Determine the (X, Y) coordinate at the center of the cell enclosing the given text.  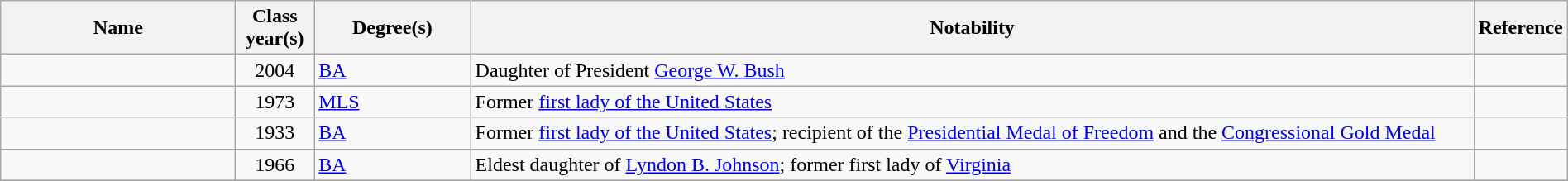
1973 (275, 102)
Reference (1520, 28)
Eldest daughter of Lyndon B. Johnson; former first lady of Virginia (973, 164)
Former first lady of the United States; recipient of the Presidential Medal of Freedom and the Congressional Gold Medal (973, 133)
Daughter of President George W. Bush (973, 70)
Former first lady of the United States (973, 102)
Class year(s) (275, 28)
Degree(s) (392, 28)
Name (118, 28)
Notability (973, 28)
2004 (275, 70)
1966 (275, 164)
MLS (392, 102)
1933 (275, 133)
